Extract the [X, Y] coordinate from the center of the cell holding the provided text.  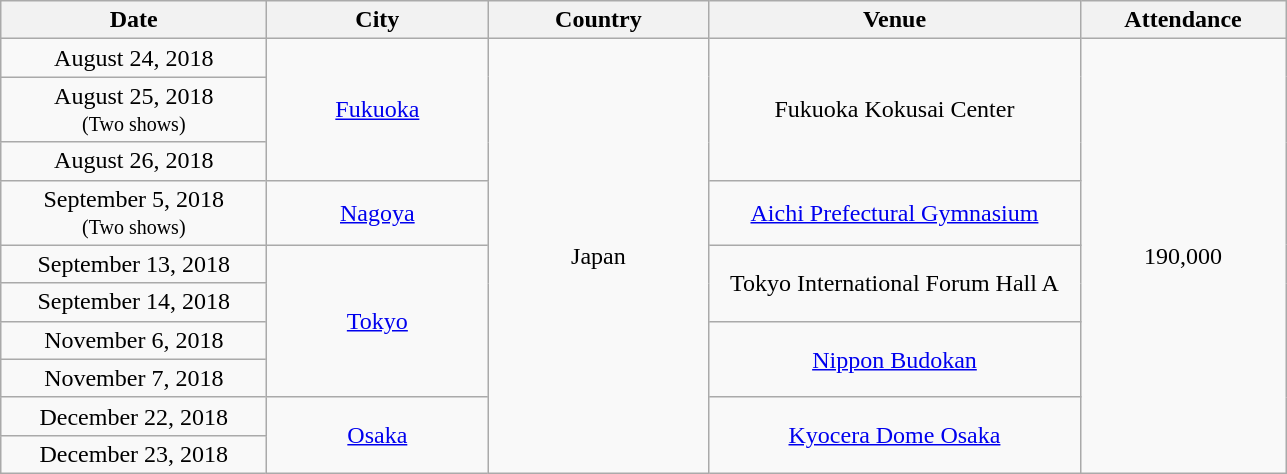
Kyocera Dome Osaka [894, 435]
Osaka [378, 435]
Venue [894, 20]
September 13, 2018 [134, 264]
190,000 [1183, 256]
Tokyo International Forum Hall A [894, 283]
December 22, 2018 [134, 416]
September 14, 2018 [134, 302]
December 23, 2018 [134, 454]
Nippon Budokan [894, 359]
August 25, 2018(Two shows) [134, 110]
September 5, 2018(Two shows) [134, 212]
Fukuoka Kokusai Center [894, 110]
August 26, 2018 [134, 161]
Country [598, 20]
Tokyo [378, 321]
Date [134, 20]
Fukuoka [378, 110]
City [378, 20]
Japan [598, 256]
August 24, 2018 [134, 58]
November 6, 2018 [134, 340]
Aichi Prefectural Gymnasium [894, 212]
Nagoya [378, 212]
November 7, 2018 [134, 378]
Attendance [1183, 20]
